Scan for the cell matching the given text and deliver its [x, y] coordinate at center. 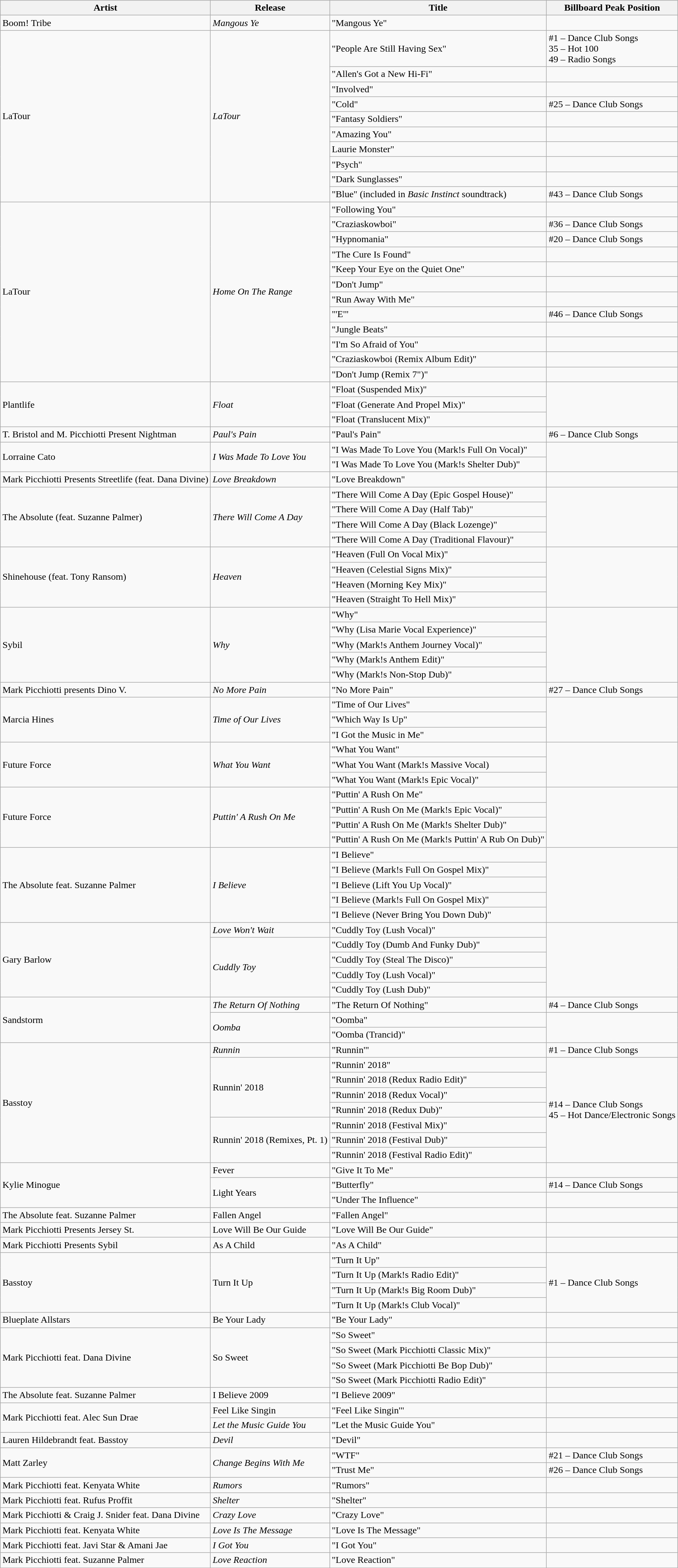
"Dark Sunglasses" [438, 179]
"Float (Suspended Mix)" [438, 389]
"Why (Mark!s Non-Stop Dub)" [438, 674]
"Fallen Angel" [438, 1215]
"Shelter" [438, 1500]
"Puttin' A Rush On Me" [438, 795]
"Trust Me" [438, 1470]
"What You Want (Mark!s Massive Vocal) [438, 765]
#4 – Dance Club Songs [612, 1005]
"Run Away With Me" [438, 299]
#27 – Dance Club Songs [612, 690]
Mark Picchiotti Presents Jersey St. [106, 1230]
I Was Made To Love You [270, 457]
No More Pain [270, 690]
Shinehouse (feat. Tony Ransom) [106, 577]
"The Return Of Nothing" [438, 1005]
"Rumors" [438, 1485]
"Runnin' 2018 (Redux Dub)" [438, 1110]
Mark Picchiotti & Craig J. Snider feat. Dana Divine [106, 1515]
"As A Child" [438, 1245]
So Sweet [270, 1357]
"Puttin' A Rush On Me (Mark!s Shelter Dub)" [438, 825]
Sybil [106, 644]
"So Sweet (Mark Picchiotti Radio Edit)" [438, 1380]
"Cuddly Toy (Steal The Disco)" [438, 960]
#25 – Dance Club Songs [612, 104]
"I Believe" [438, 855]
"No More Pain" [438, 690]
Lauren Hildebrandt feat. Basstoy [106, 1440]
"Puttin' A Rush On Me (Mark!s Epic Vocal)" [438, 810]
"Let the Music Guide You" [438, 1425]
Sandstorm [106, 1020]
"Heaven (Full On Vocal Mix)" [438, 554]
#46 – Dance Club Songs [612, 314]
"So Sweet (Mark Picchiotti Classic Mix)" [438, 1350]
"There Will Come A Day (Epic Gospel House)" [438, 495]
"I Got the Music in Me" [438, 735]
"'E'" [438, 314]
Shelter [270, 1500]
"The Cure Is Found" [438, 254]
Be Your Lady [270, 1320]
"Love Will Be Our Guide" [438, 1230]
"Why (Lisa Marie Vocal Experience)" [438, 629]
Boom! Tribe [106, 23]
"Runnin' 2018 (Redux Vocal)" [438, 1095]
Mark Picchiotti feat. Rufus Proffit [106, 1500]
"Under The Influence" [438, 1200]
#1 – Dance Club Songs35 – Hot 10049 – Radio Songs [612, 49]
"Fantasy Soldiers" [438, 119]
"Oomba" [438, 1020]
"I Was Made To Love You (Mark!s Full On Vocal)" [438, 449]
"Heaven (Morning Key Mix)" [438, 584]
"So Sweet (Mark Picchiotti Be Bop Dub)" [438, 1365]
"I Got You" [438, 1545]
"Runnin' 2018 (Festival Radio Edit)" [438, 1155]
Runnin' 2018 (Remixes, Pt. 1) [270, 1140]
Love Won't Wait [270, 930]
"There Will Come A Day (Half Tab)" [438, 510]
"Oomba (Trancid)" [438, 1035]
"Time of Our Lives" [438, 705]
"Allen's Got a New Hi-Fi" [438, 74]
What You Want [270, 765]
Change Begins With Me [270, 1463]
I Believe [270, 885]
"Don't Jump" [438, 284]
"Feel Like Singin'" [438, 1410]
#14 – Dance Club Songs [612, 1185]
#6 – Dance Club Songs [612, 434]
"Jungle Beats" [438, 329]
"I Was Made To Love You (Mark!s Shelter Dub)" [438, 465]
"People Are Still Having Sex" [438, 49]
Cuddly Toy [270, 967]
The Absolute (feat. Suzanne Palmer) [106, 517]
Time of Our Lives [270, 720]
"I Believe (Lift You Up Vocal)" [438, 885]
Paul's Pain [270, 434]
"Crazy Love" [438, 1515]
"Love Breakdown" [438, 480]
"Why (Mark!s Anthem Journey Vocal)" [438, 644]
"Psych" [438, 164]
Mark Picchiotti Presents Streetlife (feat. Dana Divine) [106, 480]
Mark Picchiotti feat. Alec Sun Drae [106, 1417]
Love Reaction [270, 1560]
Devil [270, 1440]
Mark Picchiotti Presents Sybil [106, 1245]
"What You Want" [438, 750]
T. Bristol and M. Picchiotti Present Nightman [106, 434]
"Runnin' 2018" [438, 1065]
Lorraine Cato [106, 457]
"Devil" [438, 1440]
"Why" [438, 614]
"Runnin' 2018 (Redux Radio Edit)" [438, 1080]
Heaven [270, 577]
Turn It Up [270, 1282]
"Love Reaction" [438, 1560]
"There Will Come A Day (Traditional Flavour)" [438, 539]
Fallen Angel [270, 1215]
"What You Want (Mark!s Epic Vocal)" [438, 780]
Love Breakdown [270, 480]
"Runnin'" [438, 1050]
Home On The Range [270, 292]
Float [270, 404]
Runnin [270, 1050]
Feel Like Singin [270, 1410]
"Turn It Up (Mark!s Big Room Dub)" [438, 1290]
Gary Barlow [106, 959]
Laurie Monster" [438, 149]
"Which Way Is Up" [438, 720]
Puttin' A Rush On Me [270, 817]
Why [270, 644]
"Give It To Me" [438, 1170]
Love Will Be Our Guide [270, 1230]
"Following You" [438, 209]
Mark Picchiotti feat. Javi Star & Amani Jae [106, 1545]
Mark Picchiotti feat. Dana Divine [106, 1357]
Billboard Peak Position [612, 8]
"I'm So Afraid of You" [438, 344]
"Puttin' A Rush On Me (Mark!s Puttin' A Rub On Dub)" [438, 840]
Runnin' 2018 [270, 1087]
"Butterfly" [438, 1185]
I Got You [270, 1545]
"Be Your Lady" [438, 1320]
"Craziaskowboi (Remix Album Edit)" [438, 359]
Rumors [270, 1485]
#20 – Dance Club Songs [612, 239]
Oomba [270, 1027]
"So Sweet" [438, 1335]
"Amazing You" [438, 134]
"I Believe (Never Bring You Down Dub)" [438, 915]
Crazy Love [270, 1515]
"Turn It Up" [438, 1260]
"Paul's Pain" [438, 434]
Love Is The Message [270, 1530]
#21 – Dance Club Songs [612, 1455]
"Turn It Up (Mark!s Club Vocal)" [438, 1305]
"Why (Mark!s Anthem Edit)" [438, 659]
Plantlife [106, 404]
"Cuddly Toy (Dumb And Funky Dub)" [438, 945]
"Cuddly Toy (Lush Dub)" [438, 990]
"Mangous Ye" [438, 23]
"Float (Translucent Mix)" [438, 419]
Release [270, 8]
Mangous Ye [270, 23]
#26 – Dance Club Songs [612, 1470]
"Heaven (Straight To Hell Mix)" [438, 599]
"WTF" [438, 1455]
Kylie Minogue [106, 1185]
"Don't Jump (Remix 7")" [438, 374]
Mark Picchiotti presents Dino V. [106, 690]
"Float (Generate And Propel Mix)" [438, 404]
Title [438, 8]
Matt Zarley [106, 1463]
#14 – Dance Club Songs45 – Hot Dance/Electronic Songs [612, 1110]
There Will Come A Day [270, 517]
Let the Music Guide You [270, 1425]
Artist [106, 8]
"Blue" (included in Basic Instinct soundtrack) [438, 194]
"Involved" [438, 89]
Fever [270, 1170]
"Heaven (Celestial Signs Mix)" [438, 569]
"There Will Come A Day (Black Lozenge)" [438, 525]
Marcia Hines [106, 720]
"Runnin' 2018 (Festival Mix)" [438, 1125]
As A Child [270, 1245]
"Runnin' 2018 (Festival Dub)" [438, 1140]
I Believe 2009 [270, 1395]
The Return Of Nothing [270, 1005]
"Hypnomania" [438, 239]
"Keep Your Eye on the Quiet One" [438, 269]
#43 – Dance Club Songs [612, 194]
"Cold" [438, 104]
"Love Is The Message" [438, 1530]
Light Years [270, 1193]
Blueplate Allstars [106, 1320]
Mark Picchiotti feat. Suzanne Palmer [106, 1560]
#36 – Dance Club Songs [612, 224]
"Craziaskowboi" [438, 224]
"I Believe 2009" [438, 1395]
"Turn It Up (Mark!s Radio Edit)" [438, 1275]
